Provide the (X, Y) coordinate of the cell's center where the given text is located.  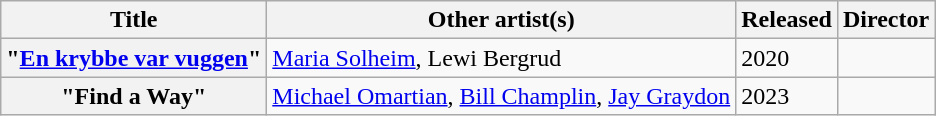
Director (886, 20)
Michael Omartian, Bill Champlin, Jay Graydon (502, 96)
"En krybbe var vuggen" (134, 58)
"Find a Way" (134, 96)
2020 (787, 58)
Maria Solheim, Lewi Bergrud (502, 58)
Other artist(s) (502, 20)
Released (787, 20)
2023 (787, 96)
Title (134, 20)
